Search for the cell housing the specified text and yield its (x, y) center coordinate. 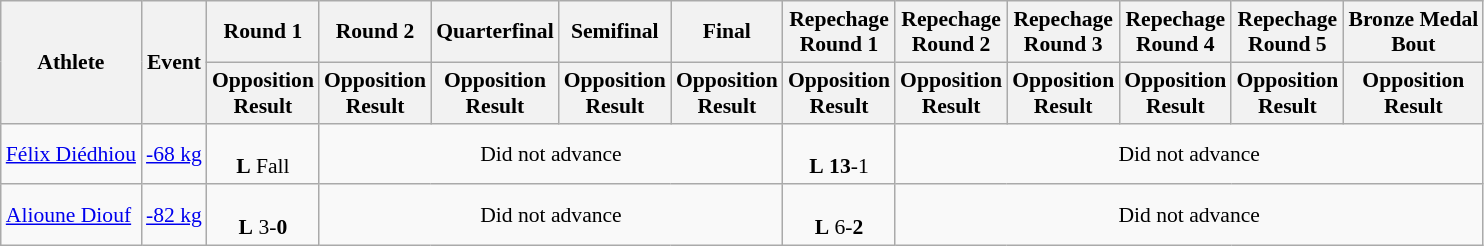
L 6-2 (839, 216)
-82 kg (174, 216)
L 13-1 (839, 154)
Alioune Diouf (71, 216)
Félix Diédhiou (71, 154)
Bronze MedalBout (1413, 32)
L Fall (263, 154)
RepechageRound 2 (951, 32)
RepechageRound 5 (1287, 32)
RepechageRound 1 (839, 32)
Round 1 (263, 32)
Final (727, 32)
Athlete (71, 62)
Quarterfinal (495, 32)
L 3-0 (263, 216)
RepechageRound 3 (1063, 32)
Round 2 (375, 32)
Event (174, 62)
Semifinal (615, 32)
RepechageRound 4 (1175, 32)
-68 kg (174, 154)
